Find where the given text appears and provide that cell's center as (x, y) coordinate. 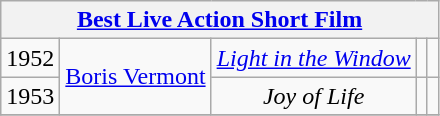
1953 (30, 96)
1952 (30, 58)
Best Live Action Short Film (220, 20)
Joy of Life (314, 96)
Light in the Window (314, 58)
Boris Vermont (136, 77)
